Provide the [x, y] coordinate of the cell's center where the given text is located.  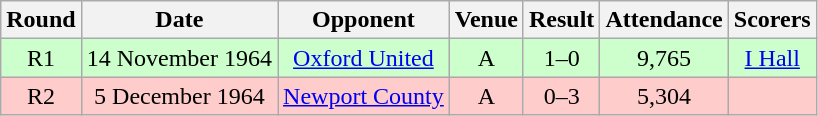
Newport County [364, 96]
Opponent [364, 20]
Round [41, 20]
0–3 [561, 96]
Scorers [772, 20]
R1 [41, 58]
14 November 1964 [179, 58]
9,765 [664, 58]
Oxford United [364, 58]
Result [561, 20]
5,304 [664, 96]
Venue [486, 20]
Date [179, 20]
5 December 1964 [179, 96]
I Hall [772, 58]
R2 [41, 96]
1–0 [561, 58]
Attendance [664, 20]
